Extract the [x, y] coordinate from the center of the cell holding the provided text.  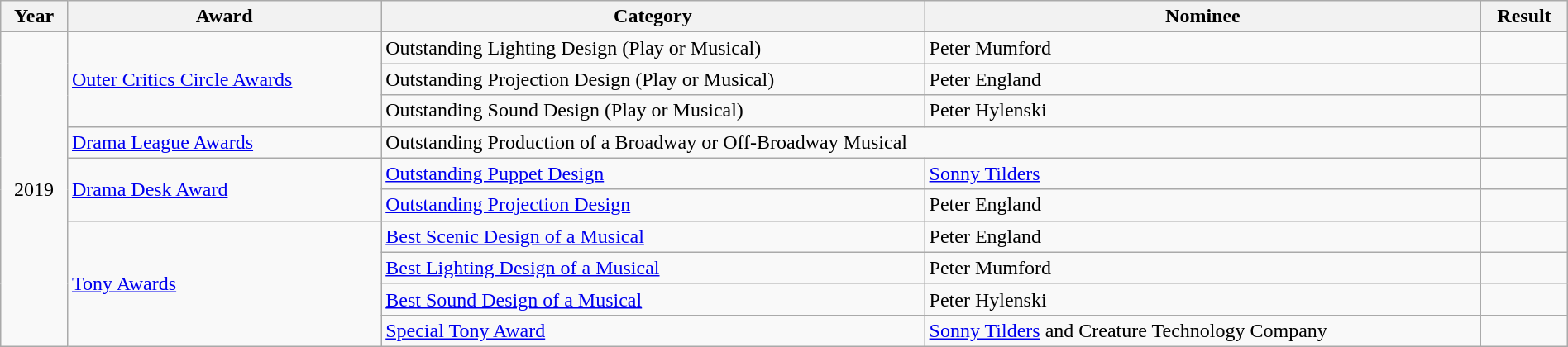
Result [1524, 17]
Special Tony Award [653, 330]
Outstanding Production of a Broadway or Off-Broadway Musical [931, 142]
2019 [35, 190]
Outstanding Projection Design [653, 205]
Nominee [1202, 17]
Sonny Tilders [1202, 173]
Year [35, 17]
Sonny Tilders and Creature Technology Company [1202, 330]
Award [223, 17]
Best Lighting Design of a Musical [653, 268]
Outstanding Sound Design (Play or Musical) [653, 111]
Drama Desk Award [223, 189]
Outer Critics Circle Awards [223, 79]
Best Sound Design of a Musical [653, 299]
Drama League Awards [223, 142]
Best Scenic Design of a Musical [653, 236]
Tony Awards [223, 283]
Outstanding Puppet Design [653, 173]
Category [653, 17]
Outstanding Lighting Design (Play or Musical) [653, 48]
Outstanding Projection Design (Play or Musical) [653, 79]
